Extract the (X, Y) coordinate from the center of the cell holding the provided text.  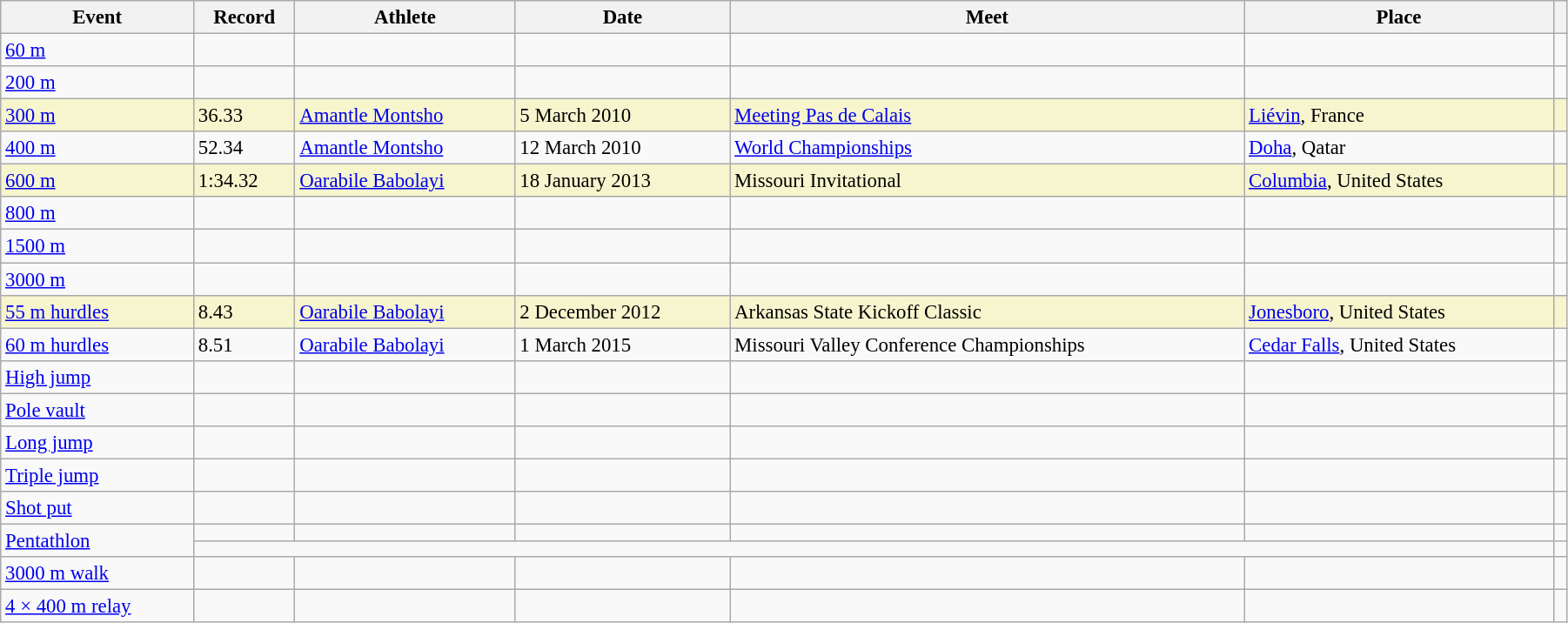
200 m (97, 83)
60 m hurdles (97, 345)
Missouri Invitational (987, 181)
Pentathlon (97, 540)
52.34 (244, 148)
1500 m (97, 246)
3000 m (97, 279)
Shot put (97, 508)
Meet (987, 17)
Cedar Falls, United States (1399, 345)
Long jump (97, 443)
1 March 2015 (623, 345)
Missouri Valley Conference Championships (987, 345)
8.51 (244, 345)
Athlete (405, 17)
World Championships (987, 148)
Pole vault (97, 410)
Triple jump (97, 475)
18 January 2013 (623, 181)
Event (97, 17)
60 m (97, 50)
36.33 (244, 116)
600 m (97, 181)
3000 m walk (97, 573)
4 × 400 m relay (97, 606)
Meeting Pas de Calais (987, 116)
Date (623, 17)
Liévin, France (1399, 116)
800 m (97, 213)
Place (1399, 17)
Doha, Qatar (1399, 148)
5 March 2010 (623, 116)
Arkansas State Kickoff Classic (987, 311)
2 December 2012 (623, 311)
12 March 2010 (623, 148)
1:34.32 (244, 181)
Columbia, United States (1399, 181)
Record (244, 17)
Jonesboro, United States (1399, 311)
High jump (97, 377)
400 m (97, 148)
300 m (97, 116)
8.43 (244, 311)
55 m hurdles (97, 311)
